Determine the [x, y] coordinate at the center of the cell enclosing the given text.  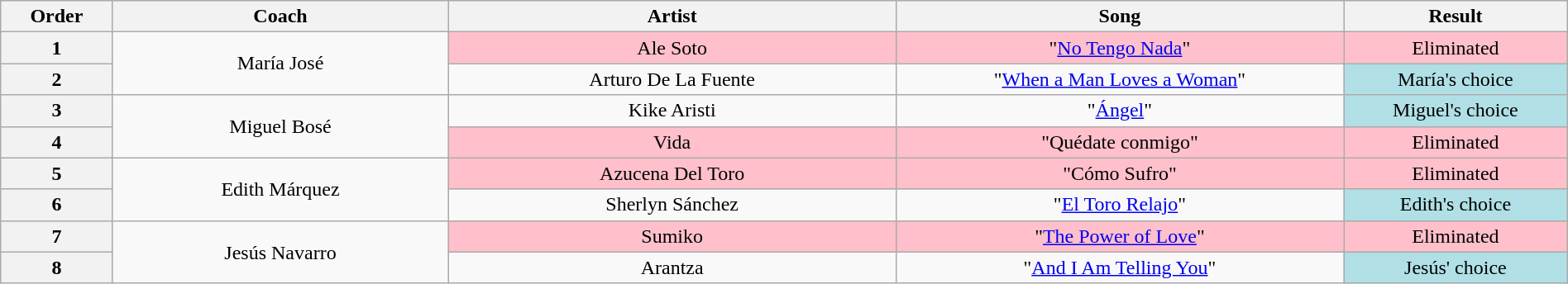
Miguel Bosé [280, 126]
María's choice [1456, 79]
Sherlyn Sánchez [672, 205]
"Cómo Sufro" [1120, 173]
Ale Soto [672, 48]
3 [56, 111]
Coach [280, 17]
"And I Am Telling You" [1120, 267]
1 [56, 48]
7 [56, 236]
8 [56, 267]
Order [56, 17]
Arantza [672, 267]
Jesús Navarro [280, 252]
5 [56, 173]
Miguel's choice [1456, 111]
Sumiko [672, 236]
"El Toro Relajo" [1120, 205]
2 [56, 79]
"No Tengo Nada" [1120, 48]
Vida [672, 142]
"The Power of Love" [1120, 236]
6 [56, 205]
"When a Man Loves a Woman" [1120, 79]
Jesús' choice [1456, 267]
"Quédate conmigo" [1120, 142]
Azucena Del Toro [672, 173]
Edith Márquez [280, 189]
Edith's choice [1456, 205]
Kike Aristi [672, 111]
Song [1120, 17]
Result [1456, 17]
Arturo De La Fuente [672, 79]
"Ángel" [1120, 111]
4 [56, 142]
Artist [672, 17]
María José [280, 64]
